From the cell containing the given text, extract its center point as (X, Y) coordinate. 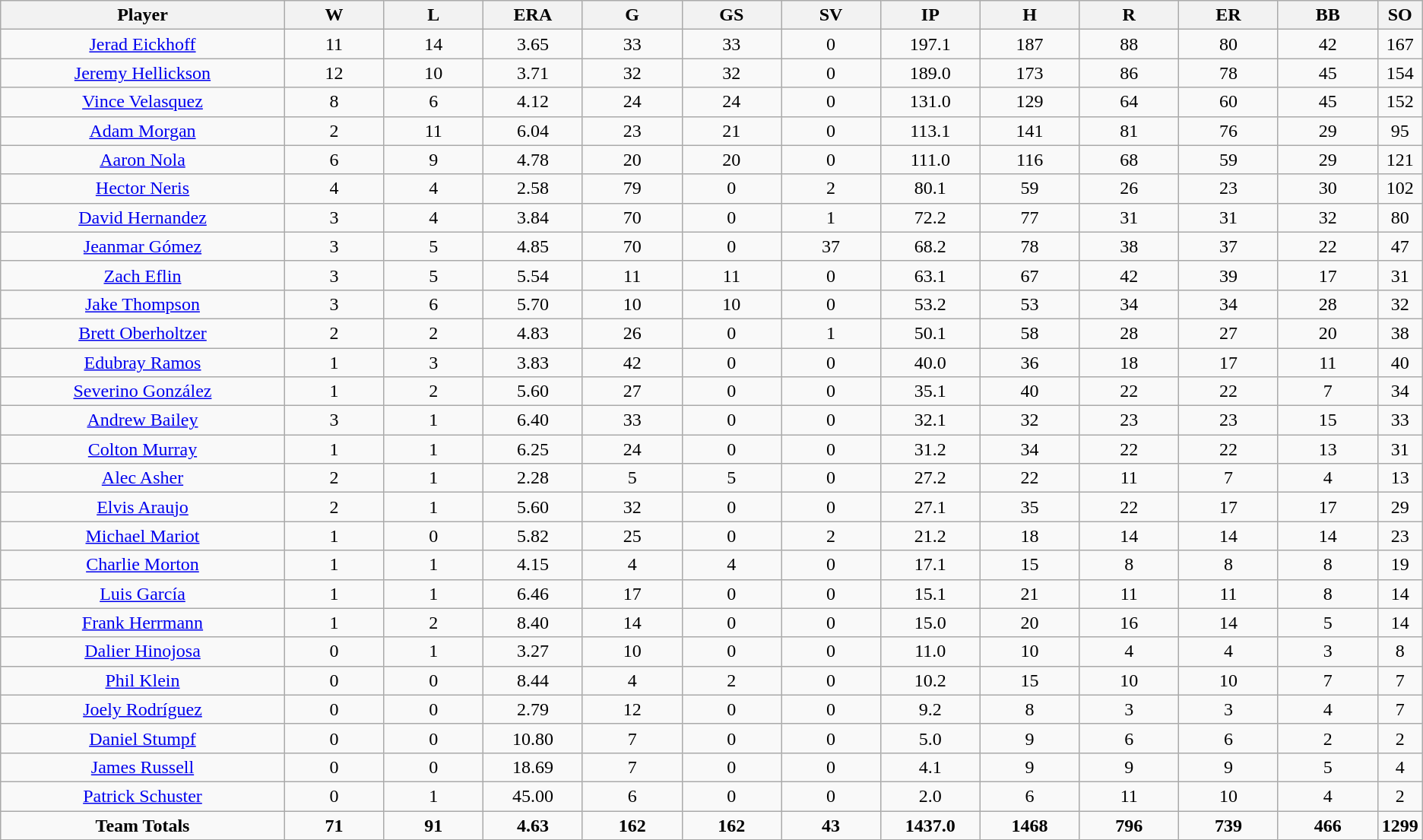
64 (1130, 102)
David Hernandez (143, 217)
Hector Neris (143, 189)
5.82 (534, 536)
86 (1130, 73)
Joely Rodríguez (143, 709)
Edubray Ramos (143, 363)
67 (1029, 275)
173 (1029, 73)
141 (1029, 131)
G (632, 15)
9.2 (930, 709)
Jerad Eickhoff (143, 44)
30 (1327, 189)
Jeremy Hellickson (143, 73)
H (1029, 15)
43 (832, 825)
10.80 (534, 738)
17.1 (930, 565)
4.85 (534, 246)
45.00 (534, 796)
88 (1130, 44)
R (1130, 15)
1437.0 (930, 825)
Phil Klein (143, 680)
68.2 (930, 246)
James Russell (143, 767)
40.0 (930, 363)
Colton Murray (143, 449)
53 (1029, 304)
129 (1029, 102)
SV (832, 15)
19 (1400, 565)
Charlie Morton (143, 565)
4.15 (534, 565)
3.84 (534, 217)
ER (1228, 15)
11.0 (930, 651)
Jeanmar Gómez (143, 246)
167 (1400, 44)
50.1 (930, 333)
5.54 (534, 275)
79 (632, 189)
4.63 (534, 825)
Player (143, 15)
3.27 (534, 651)
Elvis Araujo (143, 507)
15.1 (930, 594)
80.1 (930, 189)
4.83 (534, 333)
76 (1228, 131)
Zach Eflin (143, 275)
121 (1400, 160)
16 (1130, 623)
116 (1029, 160)
6.25 (534, 449)
63.1 (930, 275)
4.1 (930, 767)
111.0 (930, 160)
SO (1400, 15)
Dalier Hinojosa (143, 651)
15.0 (930, 623)
53.2 (930, 304)
58 (1029, 333)
27.1 (930, 507)
10.2 (930, 680)
27.2 (930, 478)
72.2 (930, 217)
GS (731, 15)
35.1 (930, 391)
91 (433, 825)
IP (930, 15)
ERA (534, 15)
152 (1400, 102)
3.71 (534, 73)
60 (1228, 102)
Luis García (143, 594)
Severino González (143, 391)
1299 (1400, 825)
Jake Thompson (143, 304)
W (334, 15)
1468 (1029, 825)
18.69 (534, 767)
5.70 (534, 304)
25 (632, 536)
Daniel Stumpf (143, 738)
35 (1029, 507)
31.2 (930, 449)
2.58 (534, 189)
466 (1327, 825)
6.04 (534, 131)
Brett Oberholtzer (143, 333)
189.0 (930, 73)
Team Totals (143, 825)
102 (1400, 189)
187 (1029, 44)
8.40 (534, 623)
4.12 (534, 102)
154 (1400, 73)
2.28 (534, 478)
8.44 (534, 680)
Alec Asher (143, 478)
Michael Mariot (143, 536)
Andrew Bailey (143, 420)
739 (1228, 825)
796 (1130, 825)
2.0 (930, 796)
L (433, 15)
Frank Herrmann (143, 623)
3.83 (534, 363)
77 (1029, 217)
Vince Velasquez (143, 102)
21.2 (930, 536)
71 (334, 825)
197.1 (930, 44)
113.1 (930, 131)
6.40 (534, 420)
39 (1228, 275)
5.0 (930, 738)
Patrick Schuster (143, 796)
32.1 (930, 420)
4.78 (534, 160)
BB (1327, 15)
3.65 (534, 44)
95 (1400, 131)
81 (1130, 131)
36 (1029, 363)
131.0 (930, 102)
6.46 (534, 594)
Adam Morgan (143, 131)
Aaron Nola (143, 160)
47 (1400, 246)
68 (1130, 160)
2.79 (534, 709)
